From the cell containing the given text, extract its center point as [x, y] coordinate. 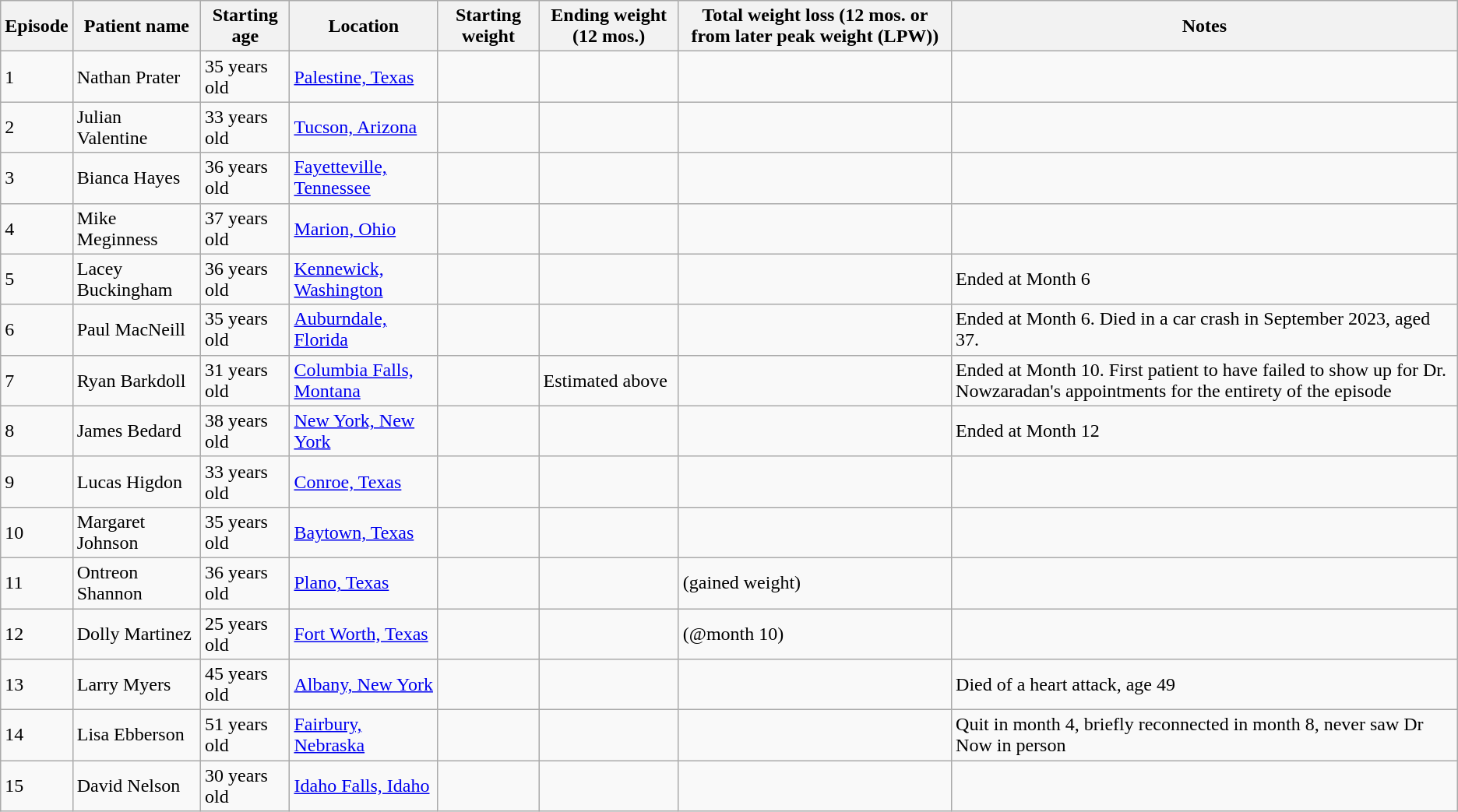
Julian Valentine [136, 128]
James Bedard [136, 431]
Idaho Falls, Idaho [364, 786]
Ended at Month 6. Died in a car crash in September 2023, aged 37. [1205, 330]
11 [37, 582]
(gained weight) [815, 582]
Paul MacNeill [136, 330]
Tucson, Arizona [364, 128]
Conroe, Texas [364, 481]
Mike Meginness [136, 229]
Quit in month 4, briefly reconnected in month 8, never saw Dr Now in person [1205, 735]
Total weight loss (12 mos. or from later peak weight (LPW)) [815, 26]
Estimated above [609, 380]
14 [37, 735]
1 [37, 76]
6 [37, 330]
Auburndale, Florida [364, 330]
Starting weight [488, 26]
4 [37, 229]
Columbia Falls, Montana [364, 380]
Location [364, 26]
Notes [1205, 26]
Starting age [245, 26]
31 years old [245, 380]
Fayetteville, Tennessee [364, 178]
45 years old [245, 685]
Marion, Ohio [364, 229]
Ended at Month 6 [1205, 279]
30 years old [245, 786]
Fort Worth, Texas [364, 634]
Palestine, Texas [364, 76]
Ontreon Shannon [136, 582]
Lucas Higdon [136, 481]
Bianca Hayes [136, 178]
Patient name [136, 26]
Dolly Martinez [136, 634]
12 [37, 634]
13 [37, 685]
Margaret Johnson [136, 533]
Died of a heart attack, age 49 [1205, 685]
Kennewick, Washington [364, 279]
Lacey Buckingham [136, 279]
Larry Myers [136, 685]
Ended at Month 10. First patient to have failed to show up for Dr. Nowzaradan's appointments for the entirety of the episode [1205, 380]
Ended at Month 12 [1205, 431]
2 [37, 128]
Baytown, Texas [364, 533]
51 years old [245, 735]
Lisa Ebberson [136, 735]
Plano, Texas [364, 582]
15 [37, 786]
5 [37, 279]
7 [37, 380]
25 years old [245, 634]
Ending weight (12 mos.) [609, 26]
3 [37, 178]
Albany, New York [364, 685]
37 years old [245, 229]
(@month 10) [815, 634]
9 [37, 481]
Ryan Barkdoll [136, 380]
Nathan Prater [136, 76]
10 [37, 533]
38 years old [245, 431]
Episode [37, 26]
New York, New York [364, 431]
David Nelson [136, 786]
Fairbury, Nebraska [364, 735]
8 [37, 431]
